Identify which cell holds the provided text, then report its [x, y] central coordinate. 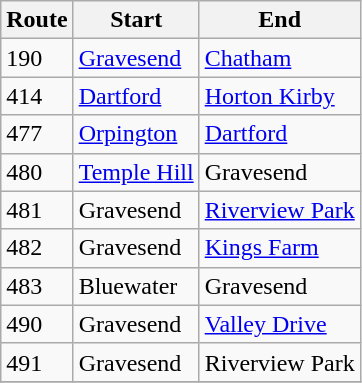
481 [37, 210]
480 [37, 172]
Horton Kirby [280, 96]
414 [37, 96]
Start [136, 20]
End [280, 20]
Chatham [280, 58]
490 [37, 324]
477 [37, 134]
Kings Farm [280, 248]
Route [37, 20]
Orpington [136, 134]
483 [37, 286]
Valley Drive [280, 324]
Temple Hill [136, 172]
491 [37, 362]
190 [37, 58]
482 [37, 248]
Bluewater [136, 286]
